Identify which cell holds the provided text, then report its [x, y] central coordinate. 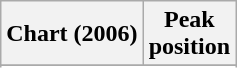
Peakposition [189, 34]
Chart (2006) [72, 34]
